Capture the cell that displays the provided text and extract its (X, Y) central coordinate. 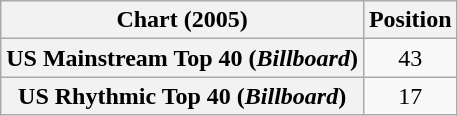
17 (410, 96)
43 (410, 58)
US Mainstream Top 40 (Billboard) (182, 58)
Chart (2005) (182, 20)
Position (410, 20)
US Rhythmic Top 40 (Billboard) (182, 96)
